Capture the cell that displays the provided text and extract its [X, Y] central coordinate. 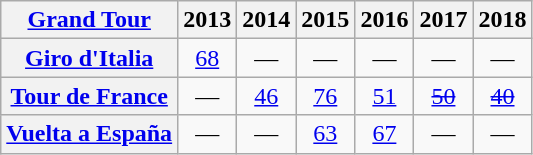
40 [502, 96]
Tour de France [90, 96]
68 [208, 58]
51 [384, 96]
Vuelta a España [90, 134]
Grand Tour [90, 20]
Giro d'Italia [90, 58]
46 [266, 96]
2013 [208, 20]
67 [384, 134]
2015 [326, 20]
63 [326, 134]
2018 [502, 20]
50 [444, 96]
76 [326, 96]
2016 [384, 20]
2017 [444, 20]
2014 [266, 20]
